Identify which cell holds the provided text, then report its [X, Y] central coordinate. 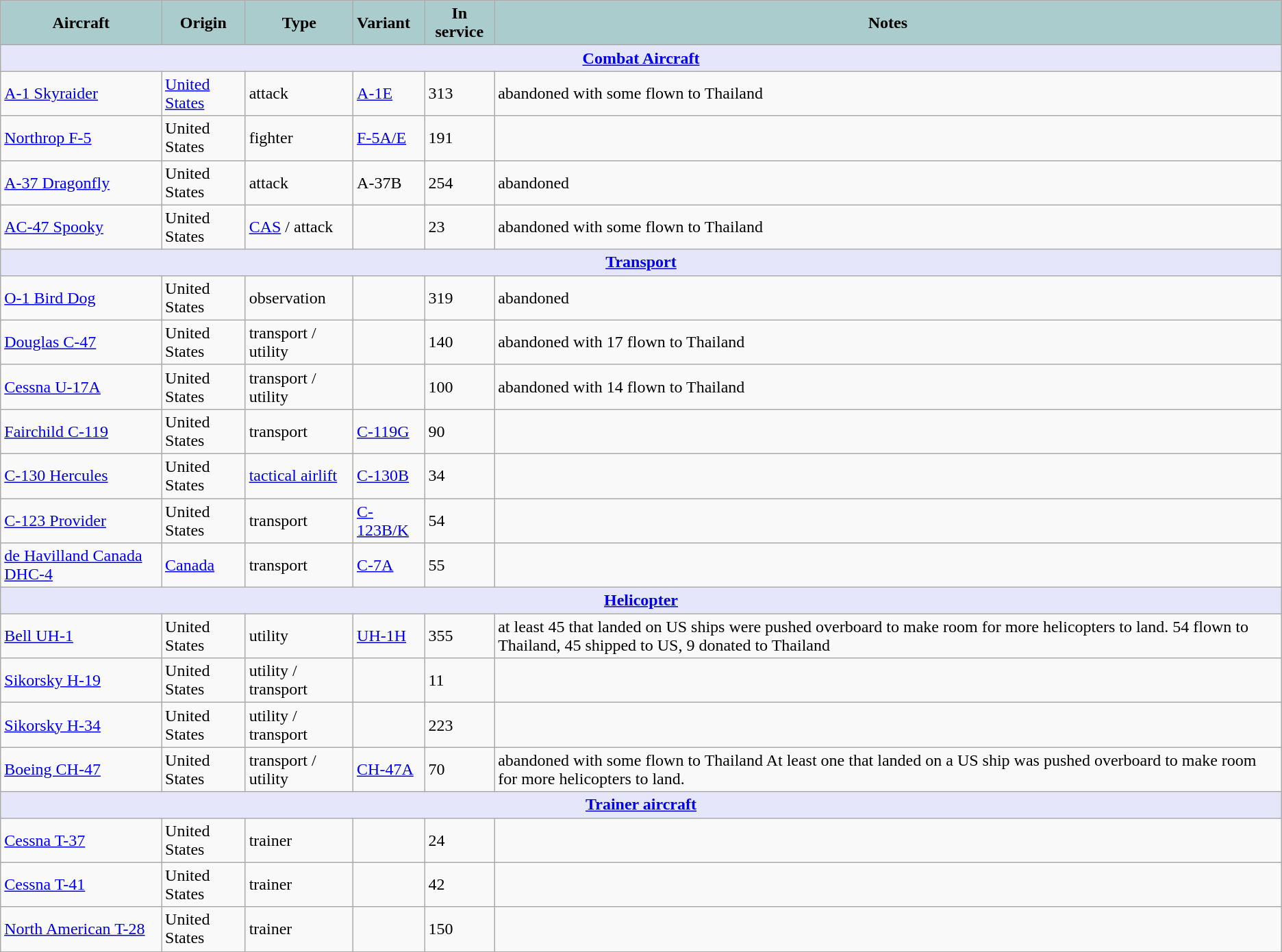
CAS / attack [299, 227]
355 [460, 636]
C-7A [389, 566]
AC-47 Spooky [81, 227]
11 [460, 681]
313 [460, 93]
fighter [299, 138]
254 [460, 182]
de Havilland Canada DHC-4 [81, 566]
Northrop F-5 [81, 138]
90 [460, 431]
Notes [888, 23]
C-130 Hercules [81, 475]
100 [460, 386]
42 [460, 885]
North American T-28 [81, 929]
abandoned with 14 flown to Thailand [888, 386]
Cessna U-17A [81, 386]
O-1 Bird Dog [81, 297]
319 [460, 297]
23 [460, 227]
Cessna T-41 [81, 885]
Trainer aircraft [641, 805]
abandoned with some flown to Thailand At least one that landed on a US ship was pushed overboard to make room for more helicopters to land. [888, 770]
A-37B [389, 182]
Cessna T-37 [81, 840]
Aircraft [81, 23]
Combat Aircraft [641, 58]
C-123B/K [389, 521]
UH-1H [389, 636]
Helicopter [641, 601]
Origin [204, 23]
C-123 Provider [81, 521]
tactical airlift [299, 475]
70 [460, 770]
A-1 Skyraider [81, 93]
24 [460, 840]
Douglas C-47 [81, 342]
In service [460, 23]
Type [299, 23]
C-130B [389, 475]
Boeing CH-47 [81, 770]
140 [460, 342]
55 [460, 566]
F-5A/E [389, 138]
223 [460, 725]
utility [299, 636]
A-37 Dragonfly [81, 182]
Sikorsky H-34 [81, 725]
34 [460, 475]
C-119G [389, 431]
Sikorsky H-19 [81, 681]
observation [299, 297]
150 [460, 929]
Variant [389, 23]
54 [460, 521]
A-1E [389, 93]
191 [460, 138]
abandoned with 17 flown to Thailand [888, 342]
CH-47A [389, 770]
Transport [641, 262]
Bell UH-1 [81, 636]
Canada [204, 566]
Fairchild C-119 [81, 431]
